Find where the given text appears and provide that cell's center as [x, y] coordinate. 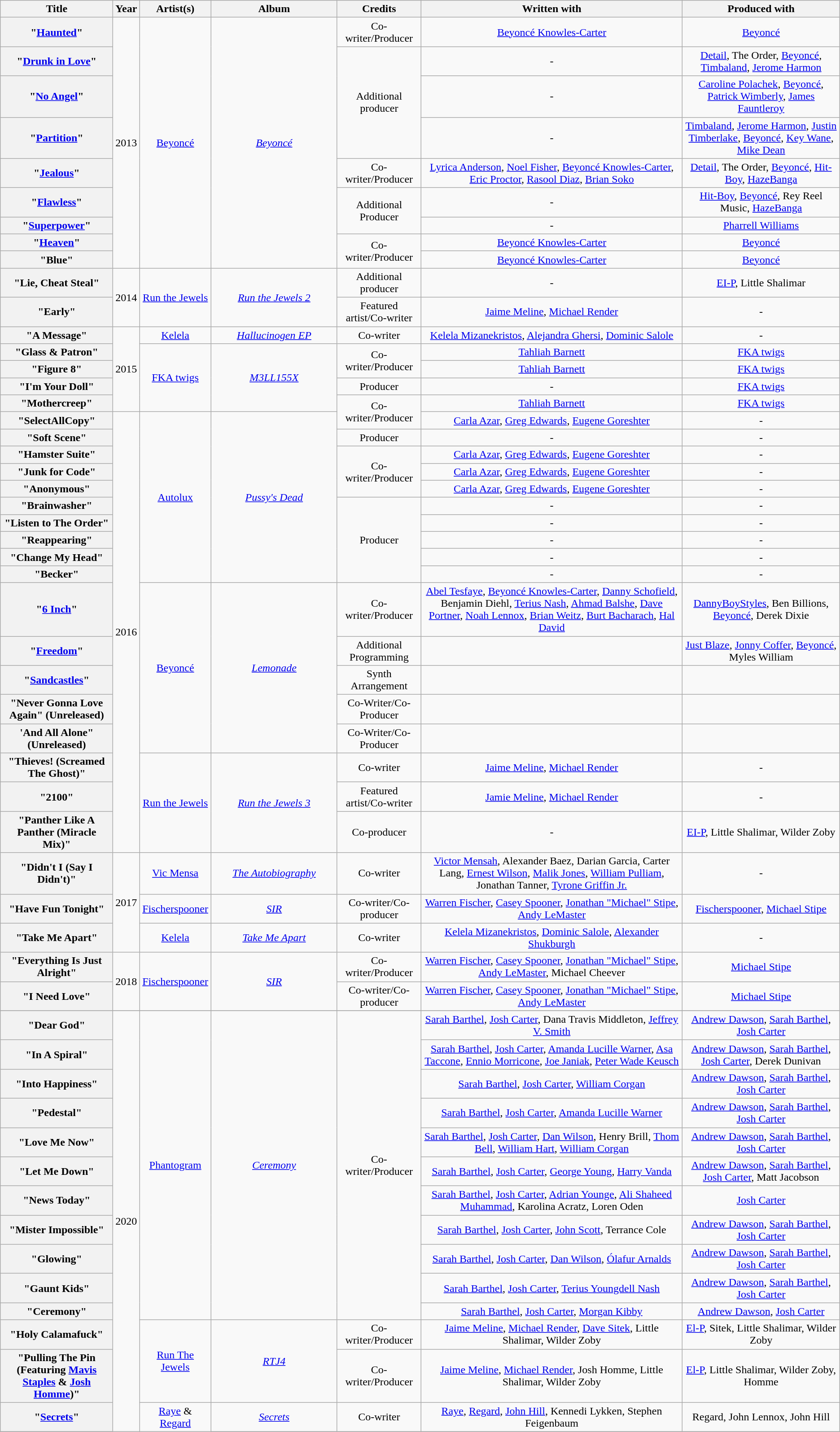
"A Message" [57, 335]
Co-producer [379, 832]
"Panther Like A Panther (Miracle Mix)" [57, 832]
Caroline Polachek, Beyoncé, Patrick Wimberly, James Fauntleroy [761, 96]
Raye & Regard [175, 1417]
Album [274, 9]
Lyrica Anderson, Noel Fisher, Beyoncé Knowles-Carter, Eric Proctor, Rasool Diaz, Brian Soko [552, 173]
Sarah Barthel, Josh Carter, Adrian Younge, Ali Shaheed Muhammad, Karolina Acratz, Loren Oden [552, 1201]
Written with [552, 9]
"Superpower" [57, 225]
Sarah Barthel, Josh Carter, Dana Travis Middleton, Jeffrey V. Smith [552, 1025]
Jaime Meline, Michael Render, Dave Sitek, Little Shalimar, Wilder Zoby [552, 1335]
"SelectAllCopy" [57, 420]
"In A Spiral" [57, 1055]
"Hamster Suite" [57, 455]
"Soft Scene" [57, 438]
"Holy Calamafuck" [57, 1335]
Kelela Mizanekristos, Dominic Salole, Alexander Shukburgh [552, 938]
Hit-Boy, Beyoncé, Rey Reel Music, HazeBanga [761, 202]
"Brainwasher" [57, 506]
"Glowing" [57, 1259]
"Haunted" [57, 32]
Andrew Dawson, Josh Carter [761, 1311]
Just Blaze, Jonny Coffer, Beyoncé, Myles William [761, 651]
Credits [379, 9]
Kelela Mizanekristos, Alejandra Ghersi, Dominic Salole [552, 335]
"Gaunt Kids" [57, 1288]
Produced with [761, 9]
"Let Me Down" [57, 1171]
"Becker" [57, 574]
"Into Happiness" [57, 1083]
Andrew Dawson, Sarah Barthel, Josh Carter, Matt Jacobson [761, 1171]
Victor Mensah, Alexander Baez, Darian Garcia, Carter Lang, Ernest Wilson, Malik Jones, William Pulliam, Jonathan Tanner, Tyrone Griffin Jr. [552, 873]
Run The Jewels [175, 1361]
"I Need Love" [57, 996]
2014 [127, 297]
"Glass & Patron" [57, 352]
Additional Programming [379, 651]
2013 [127, 143]
"Ceremony" [57, 1311]
EI-P, Little Shalimar, Wilder Zoby [761, 832]
"Blue" [57, 259]
"News Today" [57, 1201]
"Figure 8" [57, 369]
Sarah Barthel, Josh Carter, Terius Youngdell Nash [552, 1288]
El-P, Little Shalimar, Wilder Zoby, Homme [761, 1376]
"Pedestal" [57, 1113]
"Lie, Cheat Steal" [57, 283]
Synth Arrangement [379, 680]
Fischerspooner, Michael Stipe [761, 908]
"Love Me Now" [57, 1142]
Title [57, 9]
'And All Alone" (Unreleased) [57, 739]
"Partition" [57, 138]
"Junk for Code" [57, 472]
2017 [127, 902]
Jaime Meline, Michael Render, Josh Homme, Little Shalimar, Wilder Zoby [552, 1376]
2015 [127, 369]
Artist(s) [175, 9]
Andrew Dawson, Sarah Barthel, Josh Carter, Derek Dunivan [761, 1055]
Sarah Barthel, Josh Carter, Amanda Lucille Warner [552, 1113]
"Anonymous" [57, 489]
M3LL155X [274, 378]
Run the Jewels 2 [274, 297]
El-P, Sitek, Little Shalimar, Wilder Zoby [761, 1335]
"Early" [57, 311]
DannyBoyStyles, Ben Billions, Beyoncé, Derek Dixie [761, 609]
"No Angel" [57, 96]
"Mothercreep" [57, 403]
Raye, Regard, John Hill, Kennedi Lykken, Stephen Feigenbaum [552, 1417]
"Everything Is Just Alright" [57, 967]
Pussy's Dead [274, 497]
"Reappearing" [57, 540]
"Heaven" [57, 242]
Detail, The Order, Beyoncé, Hit-Boy, HazeBanga [761, 173]
Take Me Apart [274, 938]
Hallucinogen EP [274, 335]
Lemonade [274, 668]
Sarah Barthel, Josh Carter, John Scott, Terrance Cole [552, 1230]
"Didn't I (Say I Didn't)" [57, 873]
"Change My Head" [57, 557]
EI-P, Little Shalimar [761, 283]
"Never Gonna Love Again" (Unreleased) [57, 709]
"Sandcastles" [57, 680]
2020 [127, 1221]
"Take Me Apart" [57, 938]
Ceremony [274, 1165]
Secrets [274, 1417]
Phantogram [175, 1165]
"Dear God" [57, 1025]
Detail, The Order, Beyoncé, Timbaland, Jerome Harmon [761, 61]
Vic Mensa [175, 873]
"Drunk in Love" [57, 61]
RTJ4 [274, 1361]
Josh Carter [761, 1201]
"Flawless" [57, 202]
"I'm Your Doll" [57, 386]
"Freedom" [57, 651]
"2100" [57, 797]
Sarah Barthel, Josh Carter, Morgan Kibby [552, 1311]
Year [127, 9]
"Thieves! (Screamed The Ghost)" [57, 767]
"Listen to The Order" [57, 523]
Sarah Barthel, Josh Carter, Dan Wilson, Ólafur Arnalds [552, 1259]
Sarah Barthel, Josh Carter, Dan Wilson, Henry Brill, Thom Bell, William Hart, William Corgan [552, 1142]
Sarah Barthel, Josh Carter, Amanda Lucille Warner, Asa Taccone, Ennio Morricone, Joe Janiak, Peter Wade Keusch [552, 1055]
Autolux [175, 497]
Timbaland, Jerome Harmon, Justin Timberlake, Beyoncé, Key Wane, Mike Dean [761, 138]
Jamie Meline, Michael Render [552, 797]
2018 [127, 981]
Sarah Barthel, Josh Carter, William Corgan [552, 1083]
Additional Producer [379, 211]
"Secrets" [57, 1417]
2016 [127, 632]
Pharrell Williams [761, 225]
Regard, John Lennox, John Hill [761, 1417]
The Autobiography [274, 873]
"Have Fun Tonight" [57, 908]
Run the Jewels 3 [274, 803]
Warren Fischer, Casey Spooner, Jonathan "Michael" Stipe, Andy LeMaster, Michael Cheever [552, 967]
"6 Inch" [57, 609]
"Pulling The Pin (Featuring Mavis Staples & Josh Homme)" [57, 1376]
"Mister Impossible" [57, 1230]
"Jealous" [57, 173]
Sarah Barthel, Josh Carter, George Young, Harry Vanda [552, 1171]
